Extract the [x, y] coordinate from the center of the cell holding the provided text.  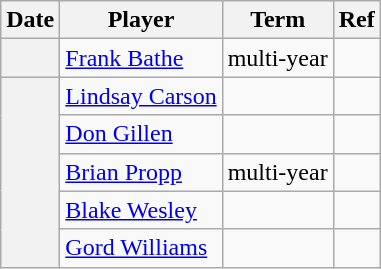
Player [141, 20]
Don Gillen [141, 134]
Gord Williams [141, 248]
Brian Propp [141, 172]
Ref [356, 20]
Term [278, 20]
Lindsay Carson [141, 96]
Frank Bathe [141, 58]
Date [30, 20]
Blake Wesley [141, 210]
